From the cell containing the given text, extract its center point as (X, Y) coordinate. 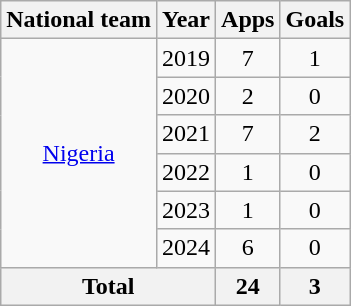
24 (248, 286)
2021 (186, 134)
National team (79, 20)
2022 (186, 172)
6 (248, 248)
Goals (315, 20)
Apps (248, 20)
2024 (186, 248)
2019 (186, 58)
Total (108, 286)
Year (186, 20)
Nigeria (79, 153)
3 (315, 286)
2020 (186, 96)
2023 (186, 210)
